Scan for the cell matching the given text and deliver its [X, Y] coordinate at center. 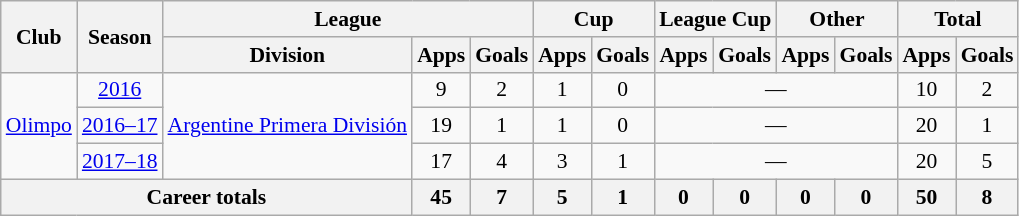
Argentine Primera División [288, 126]
League Cup [715, 19]
4 [502, 162]
Total [958, 19]
2017–18 [120, 162]
17 [441, 162]
10 [926, 90]
Cup [594, 19]
Season [120, 36]
Other [836, 19]
45 [441, 197]
9 [441, 90]
7 [502, 197]
League [348, 19]
8 [988, 197]
3 [562, 162]
50 [926, 197]
19 [441, 126]
2016–17 [120, 126]
Olimpo [39, 126]
Division [288, 55]
Club [39, 36]
Career totals [206, 197]
2016 [120, 90]
